Extract the [X, Y] coordinate from the center of the cell holding the provided text.  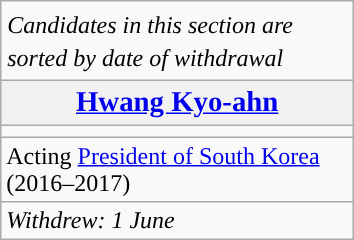
Withdrew: 1 June [178, 221]
Hwang Kyo-ahn [178, 103]
Candidates in this section are sorted by date of withdrawal [178, 40]
Acting President of South Korea (2016–2017) [178, 170]
